Provide the [X, Y] coordinate of the cell's center where the given text is located.  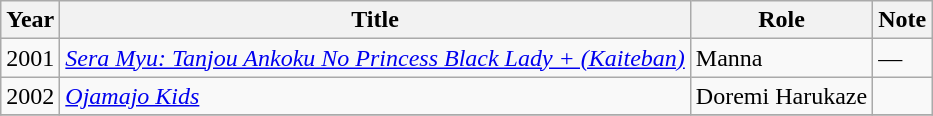
Ojamajo Kids [376, 96]
Title [376, 20]
Note [902, 20]
Manna [781, 58]
2002 [30, 96]
— [902, 58]
2001 [30, 58]
Sera Myu: Tanjou Ankoku No Princess Black Lady + (Kaiteban) [376, 58]
Doremi Harukaze [781, 96]
Year [30, 20]
Role [781, 20]
